For the text-containing cell, return its midpoint in (x, y) coordinate format. 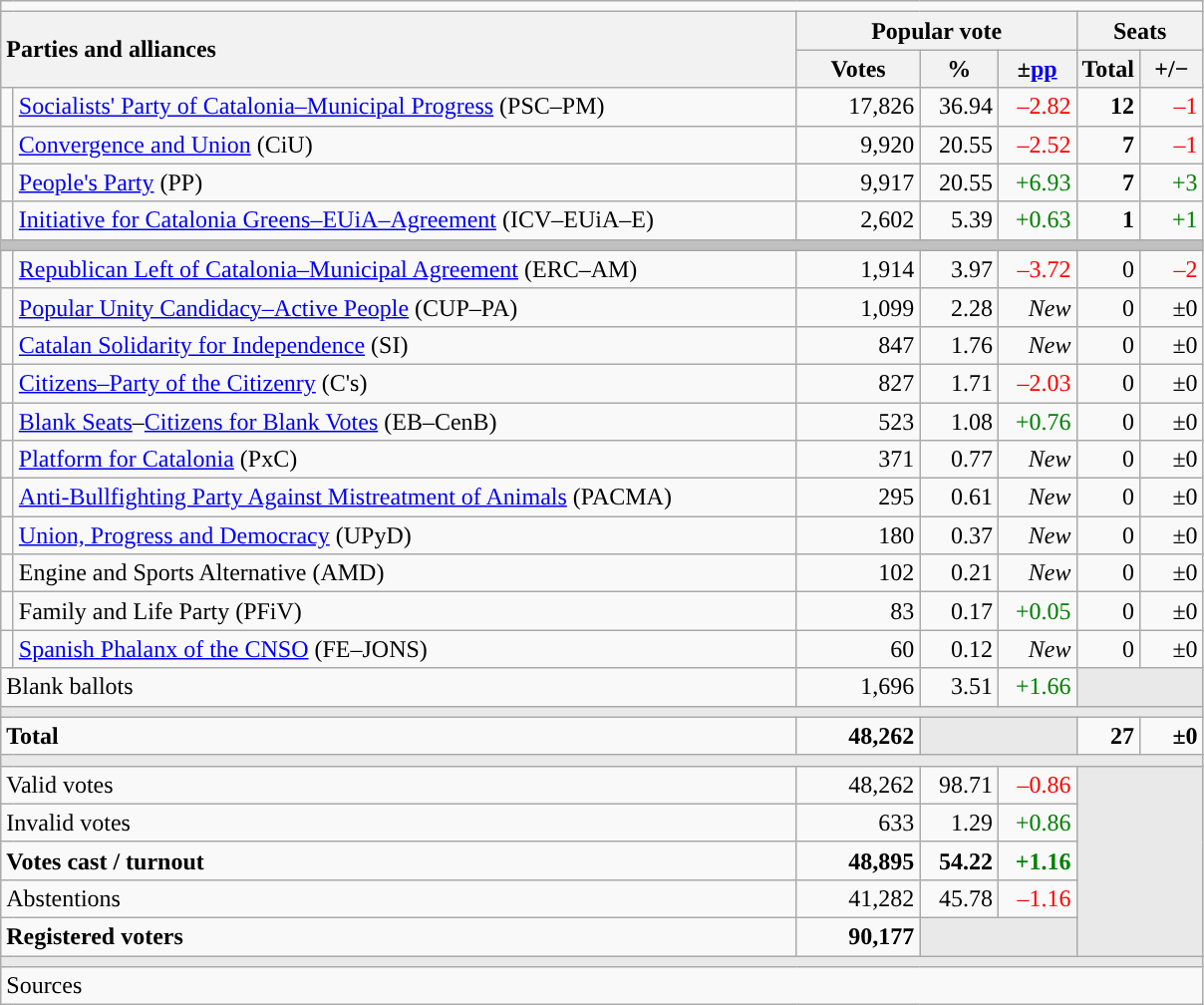
+1 (1172, 220)
–1.16 (1037, 898)
90,177 (858, 936)
48,895 (858, 860)
1.71 (959, 383)
27 (1108, 736)
1,914 (858, 269)
1,696 (858, 687)
2,602 (858, 220)
0.12 (959, 649)
Popular vote (937, 31)
Registered voters (399, 936)
–2 (1172, 269)
60 (858, 649)
Blank Seats–Citizens for Blank Votes (EB–CenB) (405, 422)
People's Party (PP) (405, 182)
±pp (1037, 69)
Engine and Sports Alternative (AMD) (405, 573)
Catalan Solidarity for Independence (SI) (405, 345)
0.37 (959, 535)
+/− (1172, 69)
9,920 (858, 145)
102 (858, 573)
Votes cast / turnout (399, 860)
0.61 (959, 498)
5.39 (959, 220)
295 (858, 498)
9,917 (858, 182)
Republican Left of Catalonia–Municipal Agreement (ERC–AM) (405, 269)
–2.82 (1037, 107)
1,099 (858, 307)
–2.52 (1037, 145)
+0.05 (1037, 611)
3.97 (959, 269)
–0.86 (1037, 785)
+0.63 (1037, 220)
3.51 (959, 687)
+1.66 (1037, 687)
Socialists' Party of Catalonia–Municipal Progress (PSC–PM) (405, 107)
523 (858, 422)
+0.76 (1037, 422)
45.78 (959, 898)
847 (858, 345)
Seats (1140, 31)
Spanish Phalanx of the CNSO (FE–JONS) (405, 649)
+3 (1172, 182)
Invalid votes (399, 823)
1.76 (959, 345)
+6.93 (1037, 182)
Abstentions (399, 898)
Parties and alliances (399, 50)
Valid votes (399, 785)
–3.72 (1037, 269)
54.22 (959, 860)
Blank ballots (399, 687)
Citizens–Party of the Citizenry (C's) (405, 383)
0.17 (959, 611)
–2.03 (1037, 383)
1.29 (959, 823)
41,282 (858, 898)
36.94 (959, 107)
Platform for Catalonia (PxC) (405, 460)
1.08 (959, 422)
Family and Life Party (PFiV) (405, 611)
2.28 (959, 307)
827 (858, 383)
0.77 (959, 460)
Sources (602, 986)
633 (858, 823)
83 (858, 611)
180 (858, 535)
1 (1108, 220)
98.71 (959, 785)
0.21 (959, 573)
Anti-Bullfighting Party Against Mistreatment of Animals (PACMA) (405, 498)
Votes (858, 69)
+1.16 (1037, 860)
Initiative for Catalonia Greens–EUiA–Agreement (ICV–EUiA–E) (405, 220)
Popular Unity Candidacy–Active People (CUP–PA) (405, 307)
Union, Progress and Democracy (UPyD) (405, 535)
17,826 (858, 107)
12 (1108, 107)
% (959, 69)
+0.86 (1037, 823)
371 (858, 460)
Convergence and Union (CiU) (405, 145)
